Find where the given text appears and provide that cell's center as [x, y] coordinate. 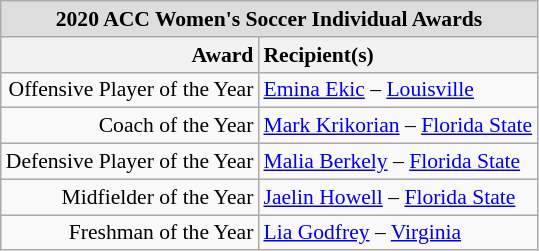
Malia Berkely – Florida State [398, 162]
Mark Krikorian – Florida State [398, 126]
Midfielder of the Year [130, 197]
Emina Ekic – Louisville [398, 90]
Jaelin Howell – Florida State [398, 197]
2020 ACC Women's Soccer Individual Awards [269, 19]
Offensive Player of the Year [130, 90]
Defensive Player of the Year [130, 162]
Freshman of the Year [130, 233]
Lia Godfrey – Virginia [398, 233]
Recipient(s) [398, 55]
Coach of the Year [130, 126]
Award [130, 55]
